Locate the cell with the specified text and output its (x, y) center coordinate. 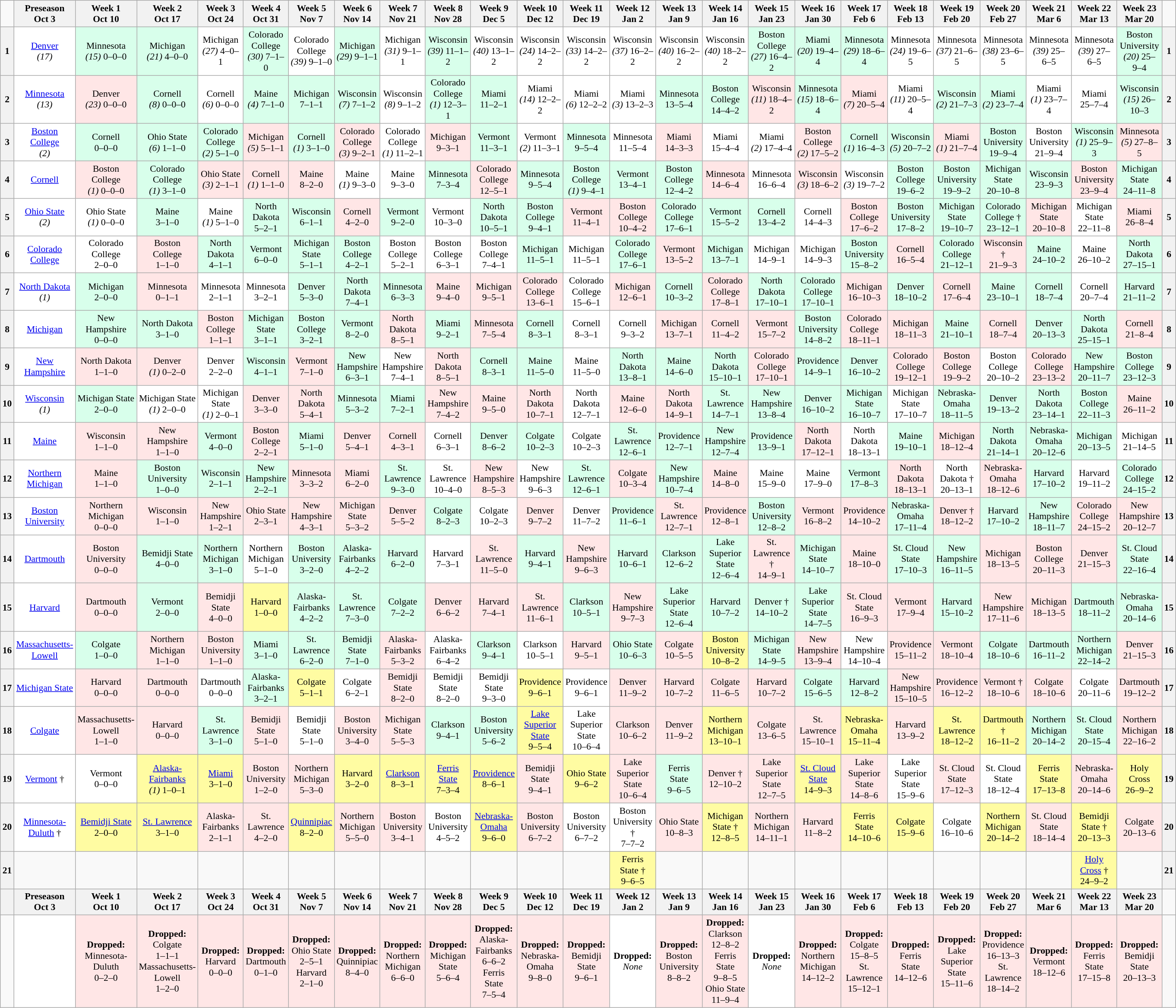
Vermont7–1–0 (311, 367)
Boston University1–1–0 (221, 651)
Dartmouth (44, 559)
St. Lawrence15–10–1 (818, 731)
Michigan State16–10–7 (864, 404)
Minnesota(29) 18–6–4 (864, 51)
Vermont15–5–2 (725, 217)
Boston College10–4–2 (633, 217)
Colgate7–2–2 (402, 608)
Nebraska-Omaha9–6–0 (494, 827)
Boston College19–9–2 (957, 367)
North Dakota5–4–1 (311, 404)
Harvard13–9–2 (910, 731)
Denver †18–12–2 (957, 516)
Cornell10–3–2 (679, 292)
Vermont17–9–4 (910, 608)
Colorado College(30) 7–1–0 (266, 51)
Maine12–6–0 (633, 404)
Dartmouth19–12–2 (1140, 688)
Dartmouth16–11–2 (1049, 651)
Alaska-Fairbanks3–2–1 (266, 688)
Colorado College(2) 5–1–0 (221, 142)
Colorado College(3) 9–2–1 (357, 142)
Boston College20–10–2 (1003, 367)
Colorado College12–5–1 (494, 180)
Michigan State(1) 2–0–1 (221, 404)
Wisconsin(40) 18–2–2 (725, 51)
Dropped:Lake Superior State15–11–6 (957, 961)
Harvard19–11–2 (1094, 479)
St. Lawrence10–4–0 (448, 479)
Wisconsin(39) 11–1–2 (448, 51)
Harvard (44, 608)
Minnesota7–5–4 (494, 330)
Maine9–4–0 (448, 292)
Wisconsin(3) 19–7–2 (864, 180)
Harvard15–10–2 (957, 608)
Dropped:Harvard0–0–0 (221, 961)
Denver9–7–2 (540, 516)
New Hampshire14–10–4 (864, 651)
Minnesota(39) 27–6–5 (1094, 51)
New Hampshire7–4–2 (448, 404)
Boston University10–8–2 (725, 651)
Boston University †7–7–2 (633, 827)
Ferris State †9–6–5 (633, 870)
Cornell14–4–3 (818, 217)
Northern Michigan3–1–0 (221, 559)
Vermont8–2–0 (357, 330)
St. Lawrence18–12–2 (957, 731)
Northern Michigan14–11–1 (772, 827)
North Dakota27–15–1 (1140, 255)
St. Lawrence6–2–0 (311, 651)
Vermont4–0–0 (221, 442)
Colgate1–0–0 (106, 651)
Alaska-Fairbanks2–1–1 (221, 827)
Ohio State(2) (44, 217)
Wisconsin(40) 16–2–2 (679, 51)
North Dakota12–7–1 (586, 404)
Miami26–8–4 (1140, 217)
Dartmouth †16–11–2 (1003, 731)
North Dakota7–4–1 (357, 292)
Northern Michigan0–0–0 (106, 516)
Denver †12–10–2 (725, 779)
Colorado College17–8–1 (725, 292)
Colgate8–2–3 (448, 516)
Boston College6–3–1 (448, 255)
Boston College4–2–1 (357, 255)
Miami(6) 12–2–2 (586, 99)
Lake Superior State12–7–5 (772, 779)
New Hampshire13–8–4 (772, 404)
Nebraska-Omaha18–11–5 (957, 404)
Cornell(6) 0–0–0 (221, 99)
Boston College14–4–2 (725, 99)
Michigan State2–0–0 (106, 404)
Harvard10–6–1 (633, 559)
Ferris State7–3–4 (448, 779)
New Hampshire2–2–1 (266, 479)
Boston University4–5–2 (448, 827)
Michigan (44, 330)
Alaska-Fairbanks6–4–2 (448, 651)
Bemidji State2–0–0 (106, 827)
Wisconsin23–9–3 (1049, 180)
Clarkson10–6–2 (633, 731)
Maine15–9–0 (772, 479)
Harvard1–0–0 (266, 608)
Boston College7–4–1 (494, 255)
Colorado College (44, 255)
Denver5–3–0 (311, 292)
Vermont13–5–2 (679, 255)
Boston University23–9–4 (1094, 180)
Miami(20) 19–4–4 (818, 51)
Denver20–13–3 (1049, 330)
Dropped:Boston University8–8–2 (679, 961)
Michigan(31) 9–1–1 (402, 51)
Boston College3–2–1 (311, 330)
Ohio State(3) 2–1–1 (221, 180)
Denver(23) 0–0–0 (106, 99)
Wisconsin(37) 16–2–2 (633, 51)
Michigan State †12–8–5 (725, 827)
Bemidji State9–4–1 (540, 779)
Wisconsin(15) 26–10–3 (1140, 99)
Boston College(2) 17–5–2 (818, 142)
New Hampshire18–11–7 (1049, 516)
Michigan State(1) 2–0–0 (168, 404)
Miami25–7–4 (1094, 99)
Boston University3–4–0 (357, 731)
Michigan12–6–1 (633, 292)
North Dakota5–2–1 (266, 217)
Wisconsin(7) 7–1–2 (357, 99)
Vermont11–4–1 (586, 217)
Maine(1) 9–3–0 (357, 180)
Maine24–10–2 (1049, 255)
Colorado College23–13–2 (1049, 367)
North Dakota25–15–1 (1094, 330)
Boston College5–2–1 (402, 255)
New Hampshire20–12–7 (1140, 516)
Boston University3–4–1 (402, 827)
Maine18–10–0 (864, 559)
Vermont6–0–0 (266, 255)
North Dakota(1) (44, 292)
Denver †14–10–2 (772, 608)
St. Lawrence11–5–0 (494, 559)
Lake Superior State14–7–5 (818, 608)
Minnesota16–6–4 (772, 180)
Cornell0–0–0 (106, 142)
Colgate15–9–6 (910, 827)
Denver6–6–2 (448, 608)
Northern Michigan22–14–2 (1094, 651)
New Hampshire16–11–5 (957, 559)
Northern Michigan5–5–0 (357, 827)
Ferris State17–13–8 (1049, 779)
Denver(17) (44, 51)
Ferris State9–6–5 (679, 779)
Miami(3) 13–2–3 (633, 99)
St. Cloud State14–9–3 (818, 779)
Minnesota0–1–1 (168, 292)
Providence13–9–1 (772, 442)
Cornell(8) 0–0–0 (168, 99)
Harvard6–2–0 (402, 559)
Boston University3–2–0 (311, 559)
Denver5–4–1 (357, 442)
Miami(1) 21–7–4 (957, 142)
Colorado College(1) 11–2–1 (402, 142)
New Hampshire6–3–1 (357, 367)
Michigan2–0–0 (106, 292)
Colgate10–5–5 (679, 651)
Providence14–10–2 (864, 516)
Cornell4–3–1 (402, 442)
Michigan9–5–1 (494, 292)
Harvard12–8–2 (864, 688)
Maine26–10–2 (1094, 255)
Vermont16–8–2 (818, 516)
Boston University0–0–0 (106, 559)
Boston College(27) 16–4–2 (772, 51)
Colorado College15–6–1 (586, 292)
Miami(1) 23–7–4 (1049, 99)
Maine17–9–0 (818, 479)
Boston College(2) (44, 142)
St. Cloud State17–10–3 (910, 559)
Miami7–2–1 (402, 404)
Michigan18–11–3 (910, 330)
Boston College20–11–3 (1049, 559)
Miami(11) 20–5–4 (910, 99)
Ohio State10–8–3 (679, 827)
Boston College1–1–0 (168, 255)
North Dakota14–9–1 (679, 404)
Michigan State (44, 688)
Michigan(27) 4–0–1 (221, 51)
Dropped:Northern Michigan14–12–2 (818, 961)
New Hampshire1–1–0 (168, 442)
Michigan State5–3–2 (357, 516)
Cornell17–6–4 (957, 292)
Vermont15–7–2 (772, 330)
New Hampshire4–3–1 (311, 516)
Michigan State5–1–1 (311, 255)
Nebraska-Omaha20–12–6 (1049, 442)
Maine8–2–0 (311, 180)
Colgate20–11–6 (1094, 688)
Dropped:Minnesota-Duluth0–2–0 (106, 961)
Miami6–2–0 (357, 479)
St. Lawrence14–7–1 (725, 404)
Maine23–10–1 (1003, 292)
Michigan21–14–5 (1140, 442)
Boston University21–9–4 (1049, 142)
Northern Michigan13–10–1 (725, 731)
New Hampshire7–4–1 (402, 367)
Dropped:Michigan State5–6–4 (448, 961)
Michigan State17–10–7 (910, 404)
Bemidji State9–3–0 (494, 688)
Maine14–8–0 (725, 479)
Cornell (44, 180)
Dropped:Northern Michigan6–6–0 (402, 961)
New Hampshire20–11–7 (1094, 367)
Ferris State14–10–6 (864, 827)
New Hampshire1–2–1 (221, 516)
Minnesota11–5–4 (633, 142)
New Hampshire (44, 367)
Michigan State14–10–7 (818, 559)
Minnesota(15) 0–0–0 (106, 51)
Miami9–2–1 (448, 330)
Boston College(1) 0–0–0 (106, 180)
Maine9–3–0 (402, 180)
Providence8–6–1 (494, 779)
Alaska-Fairbanks5–3–2 (402, 651)
Minnesota6–3–3 (402, 292)
Cornell6–3–1 (448, 442)
Colgate10–3–4 (633, 479)
Colorado College2–0–0 (106, 255)
St. Lawrence11–6–1 (540, 608)
Vermont17–8–3 (864, 479)
Harvard7–3–1 (448, 559)
Michigan State24–11–8 (1140, 180)
North Dakota1–1–0 (106, 367)
Miami14–3–3 (679, 142)
Dropped:Ohio State2–5–1Harvard2–1–0 (311, 961)
Dropped:Bemidji State9–6–1 (586, 961)
Denver18–10–2 (910, 292)
Northern Michigan22–16–2 (1140, 731)
Vermont10–3–0 (448, 217)
Colorado College(39) 9–1–0 (311, 51)
Boston College23–12–3 (1140, 367)
Boston University1–2–0 (266, 779)
Providence14–9–1 (818, 367)
Minnesota-Duluth † (44, 827)
Miami11–2–1 (494, 99)
Providence15–11–2 (910, 651)
Wisconsin(5) 20–7–2 (910, 142)
Michigan State14–9–5 (772, 651)
Michigan(5) 5–1–1 (266, 142)
Clarkson12–6–2 (679, 559)
Denver19–13–2 (1003, 404)
Ohio State(1) 0–0–0 (106, 217)
Dropped:Clarkson12–8–2Ferris State9–8–5Ohio State11–9–4 (725, 961)
Lake Superior State15–9–6 (910, 779)
Miami5–1–0 (311, 442)
Michigan16–10–3 (864, 292)
Harvard21–11–2 (1140, 292)
Nebraska-Omaha18–12–6 (1003, 479)
Miami(2) 23–7–4 (1003, 99)
Michigan18–12–4 (957, 442)
Minnesota13–5–4 (679, 99)
Wisconsin(40) 13–1–2 (494, 51)
New Hampshire10–7–4 (679, 479)
Dartmouth18–11–2 (1094, 608)
Harvard11–8–2 (818, 827)
Denver3–3–0 (266, 404)
Harvard3–2–0 (357, 779)
Lake Superior State14–8–6 (864, 779)
Boston College1–1–1 (221, 330)
Denver(1) 0–2–0 (168, 367)
Massachusetts-Lowell1–1–0 (106, 731)
New Hampshire0–0–0 (106, 330)
Maine (44, 442)
North Dakota17–12–1 (818, 442)
Boston College17–6–2 (864, 217)
Northern Michigan5–3–0 (311, 779)
Wisconsin(3) 18–6–2 (818, 180)
Quinnipiac8–2–0 (311, 827)
Michigan(21) 4–0–0 (168, 51)
Maine(4) 7–1–0 (266, 99)
Wisconsin2–1–1 (221, 479)
Dropped:Colgate15–8–5St. Lawrence15–12–1 (864, 961)
Boston College12–4–2 (679, 180)
Boston College22–11–3 (1094, 404)
Colorado College19–12–1 (910, 367)
Clarkson8–3–1 (402, 779)
Minnesota7–3–4 (448, 180)
Bemidji State †20–13–3 (1094, 827)
Cornell13–4–2 (772, 217)
Colgate5–1–1 (311, 688)
Colorado College13–6–1 (540, 292)
Dropped:Nebraska-Omaha9–8–0 (540, 961)
North Dakota17–10–1 (772, 292)
Cornell(1) 1–1–0 (266, 180)
Northern Michigan (44, 479)
Denver8–6–2 (494, 442)
Colgate20–13–6 (1140, 827)
St. Cloud State18–12–4 (1003, 779)
Holy Cross26–9–2 (1140, 779)
Boston College19–6–2 (910, 180)
Maine(1) 5–1–0 (221, 217)
Colgate15–6–5 (818, 688)
Wisconsin4–1–1 (266, 367)
Denver2–2–0 (221, 367)
Dropped:Ferris State14–12–6 (910, 961)
Minnesota(24) 19–6–5 (910, 51)
Nebraska-Omaha17–11–4 (910, 516)
Nebraska-Omaha15–11–4 (864, 731)
Minnesota(15) 18–6–4 (818, 99)
Colgate (44, 731)
Minnesota(13) (44, 99)
Ohio State2–3–1 (266, 516)
Cornell16–5–4 (910, 255)
North Dakota23–14–1 (1049, 404)
St. Lawrence9–3–0 (402, 479)
Minnesota(37) 21–6–5 (957, 51)
St. Cloud State18–14–4 (1049, 827)
Maine1–1–0 (106, 479)
Dropped:Dartmouth0–1–0 (266, 961)
Dropped:Providence16–13–3St. Lawrence18–14–2 (1003, 961)
Minnesota5–3–2 (357, 404)
Denver11–7–2 (586, 516)
Boston University17–8–2 (910, 217)
Boston University(20) 25–9–4 (1140, 51)
New Hampshire17–11–6 (1003, 608)
Dropped:Vermont18–12–6 (1049, 961)
Ohio State9–6–2 (586, 779)
Wisconsin(8) 9–1–2 (402, 99)
Maine26–11–2 (1140, 404)
Miami(14) 12–2–2 (540, 99)
Colorado College(1) 3–1–0 (168, 180)
Michigan9–3–1 (448, 142)
North Dakota21–14–1 (1003, 442)
Ohio State10–6–3 (633, 651)
Maine14–6–0 (679, 367)
St. Lawrence †14–9–1 (772, 559)
New Hampshire13–9–4 (818, 651)
Dropped:Ferris State17–15–8 (1094, 961)
Boston University19–9–4 (1003, 142)
Minnesota3–2–1 (266, 292)
St. Cloud State20–15–4 (1094, 731)
Harvard9–4–1 (540, 559)
Colorado College †23–12–1 (1003, 217)
North Dakota †20–13–1 (957, 479)
Minnesota(38) 23–6–5 (1003, 51)
Holy Cross †24–9–2 (1094, 870)
North Dakota4–1–1 (221, 255)
Bemidji State7–1–0 (357, 651)
North Dakota10–7–1 (540, 404)
New Hampshire12–7–4 (725, 442)
Miami15–4–4 (725, 142)
Wisconsin(1) (44, 404)
Ohio State(6) 1–1–0 (168, 142)
Michigan14–9–3 (818, 255)
Michigan State3–1–1 (266, 330)
Maine3–1–0 (168, 217)
St. Cloud State22–16–4 (1140, 559)
Minnesota(39) 25–6–5 (1049, 51)
Harvard9–5–1 (586, 651)
Michigan State22–11–8 (1094, 217)
Michigan7–1–1 (311, 99)
Boston College(1) 9–4–1 (586, 180)
Wisconsin(11) 18–4–2 (772, 99)
Michigan State19–10–7 (957, 217)
Colorado College(1) 12–3–1 (448, 99)
Colgate11–6–5 (725, 688)
Providence12–8–1 (725, 516)
St. Lawrence12–7–1 (679, 516)
Boston College9–4–1 (540, 217)
Harvard7–4–1 (494, 608)
Minnesota2–1–1 (221, 292)
Miami(2) 17–4–4 (772, 142)
Michigan(29) 9–1–1 (357, 51)
Dropped:Quinnipiac8–4–0 (357, 961)
Wisconsin6–1–1 (311, 217)
Cornell4–2–0 (357, 217)
Boston University (44, 516)
Colgate13–6–5 (772, 731)
Vermont(2) 11–3–1 (540, 142)
Boston University1–0–0 (168, 479)
Colorado College18–11–1 (864, 330)
St. Lawrence4–2–0 (266, 827)
Northern Michigan5–1–0 (266, 559)
Lake Superior State9–5–4 (540, 731)
Maine21–10–1 (957, 330)
Providence12–7–1 (679, 442)
Minnesota3–3–2 (311, 479)
Alaska-Fairbanks(1) 1–0–1 (168, 779)
North Dakota13–8–1 (633, 367)
Michigan14–9–1 (772, 255)
Wisconsin †21–9–3 (1003, 255)
Boston University15–8–2 (864, 255)
Vermont † (44, 779)
North Dakota15–10–1 (725, 367)
Dropped:Colgate1–1–1Massachusetts-Lowell1–2–0 (168, 961)
New Hampshire15–10–5 (910, 688)
Providence16–12–2 (957, 688)
Wisconsin(1) 25–9–3 (1094, 142)
Vermont0–0–0 (106, 779)
Boston University19–9–2 (957, 180)
North Dakota10–5–1 (494, 217)
Dropped:Alaska-Fairbanks6–6–2Ferris State7–5–4 (494, 961)
Cornell11–4–2 (725, 330)
Vermont11–3–1 (494, 142)
Cornell21–8–4 (1140, 330)
Dropped:Bemidji State20–13–3 (1140, 961)
North Dakota3–1–0 (168, 330)
Boston College2–2–1 (266, 442)
Vermont18–10–4 (957, 651)
Colgate6–2–1 (357, 688)
Vermont2–0–0 (168, 608)
Colgate16–10–6 (957, 827)
St. Cloud State16–9–3 (864, 608)
Boston University5–6–2 (494, 731)
Michigan20–13–5 (1094, 442)
Michigan State5–5–3 (402, 731)
New Hampshire8–5–3 (494, 479)
Vermont9–2–0 (402, 217)
Northern Michigan1–1–0 (168, 651)
Boston University12–8–2 (772, 516)
St. Cloud State17–12–3 (957, 779)
Wisconsin(2) 21–7–3 (957, 99)
Maine9–5–0 (494, 404)
Minnesota14–6–4 (725, 180)
Colorado College21–12–1 (957, 255)
New Hampshire9–7–3 (633, 608)
Cornell(1) 16–4–3 (864, 142)
Vermont13–4–1 (633, 180)
Cornell9–3–2 (633, 330)
Wisconsin(33) 14–2–2 (586, 51)
Boston University14–8–2 (818, 330)
Cornell(1) 3–1–0 (311, 142)
St. Lawrence7–3–0 (357, 608)
Vermont †18–10–6 (1003, 688)
Cornell20–7–4 (1094, 292)
Maine19–10–1 (910, 442)
Miami(7) 20–5–4 (864, 99)
Denver5–5–2 (402, 516)
Minnesota(5) 27–8–5 (1140, 142)
Massachusetts-Lowell (44, 651)
Wisconsin(24) 14–2–2 (540, 51)
Providence11–6–1 (633, 516)
